Find where the given text appears and provide that cell's center as (x, y) coordinate. 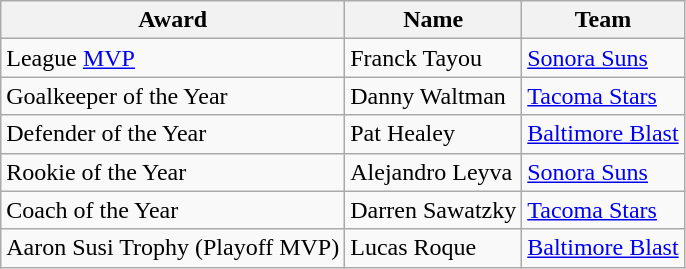
Name (434, 20)
Team (603, 20)
Alejandro Leyva (434, 172)
Darren Sawatzky (434, 210)
Lucas Roque (434, 248)
Franck Tayou (434, 58)
Aaron Susi Trophy (Playoff MVP) (173, 248)
Award (173, 20)
Goalkeeper of the Year (173, 96)
Danny Waltman (434, 96)
Defender of the Year (173, 134)
League MVP (173, 58)
Rookie of the Year (173, 172)
Coach of the Year (173, 210)
Pat Healey (434, 134)
